Provide the [x, y] coordinate of the cell's center where the given text is located.  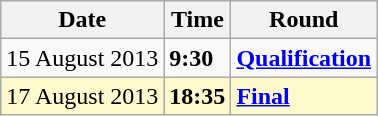
18:35 [198, 96]
17 August 2013 [82, 96]
Round [304, 20]
Qualification [304, 58]
15 August 2013 [82, 58]
Time [198, 20]
9:30 [198, 58]
Date [82, 20]
Final [304, 96]
